Locate the cell with the specified text and output its (X, Y) center coordinate. 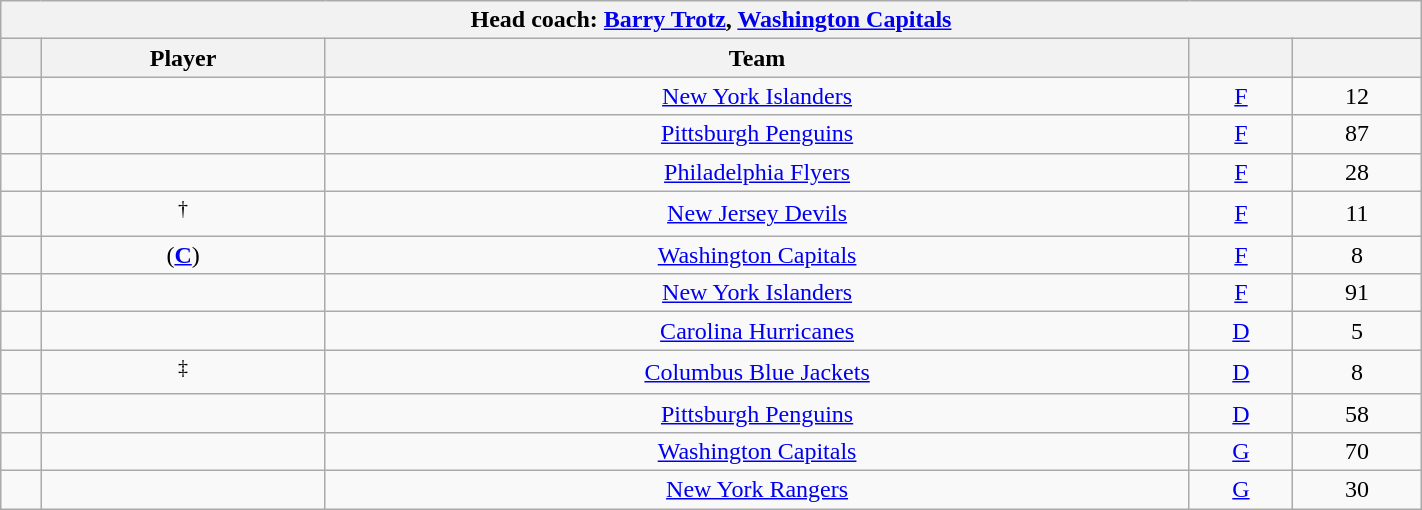
(C) (183, 255)
30 (1357, 489)
11 (1357, 214)
28 (1357, 172)
5 (1357, 331)
Player (183, 58)
87 (1357, 134)
91 (1357, 293)
Carolina Hurricanes (757, 331)
New Jersey Devils (757, 214)
58 (1357, 413)
Philadelphia Flyers (757, 172)
Team (757, 58)
Head coach: Barry Trotz, Washington Capitals (711, 20)
† (183, 214)
12 (1357, 96)
Columbus Blue Jackets (757, 372)
70 (1357, 451)
‡ (183, 372)
New York Rangers (757, 489)
